Return the (x, y) coordinate for the center point of the cell that contains the specified text.  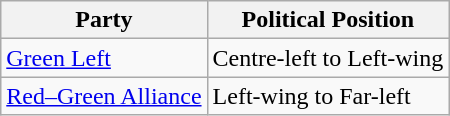
Political Position (328, 20)
Green Left (104, 58)
Centre-left to Left-wing (328, 58)
Left-wing to Far-left (328, 96)
Red–Green Alliance (104, 96)
Party (104, 20)
